For the text-containing cell, return its midpoint in [X, Y] coordinate format. 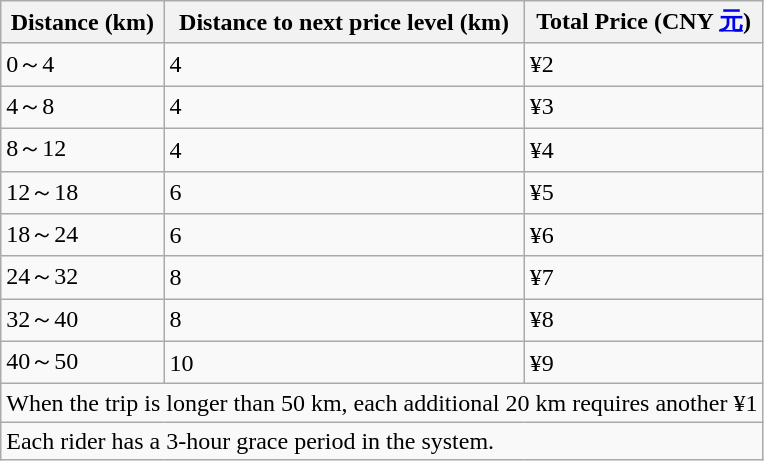
¥3 [644, 108]
40～50 [82, 362]
¥9 [644, 362]
32～40 [82, 320]
¥6 [644, 236]
¥7 [644, 278]
Distance to next price level (km) [344, 22]
18～24 [82, 236]
¥2 [644, 64]
12～18 [82, 192]
Each rider has a 3-hour grace period in the system. [382, 441]
10 [344, 362]
8～12 [82, 150]
24～32 [82, 278]
0～4 [82, 64]
Distance (km) [82, 22]
Total Price (CNY 元) [644, 22]
¥4 [644, 150]
4～8 [82, 108]
¥8 [644, 320]
¥5 [644, 192]
When the trip is longer than 50 km, each additional 20 km requires another ¥1 [382, 403]
